From the cell containing the given text, extract its center point as [X, Y] coordinate. 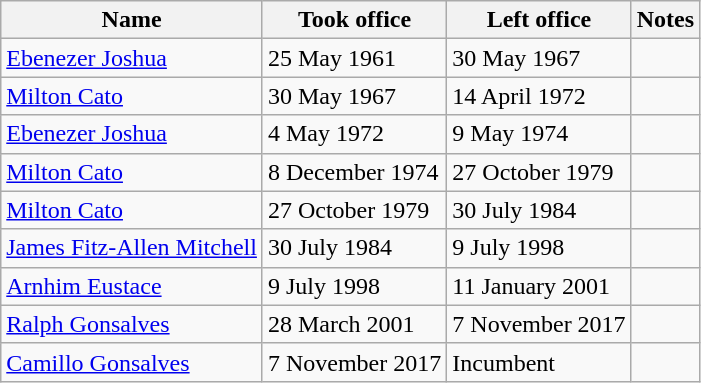
11 January 2001 [539, 286]
14 April 1972 [539, 96]
9 May 1974 [539, 134]
25 May 1961 [354, 58]
28 March 2001 [354, 324]
Took office [354, 20]
Name [132, 20]
Incumbent [539, 362]
Camillo Gonsalves [132, 362]
8 December 1974 [354, 172]
4 May 1972 [354, 134]
Ralph Gonsalves [132, 324]
Notes [665, 20]
James Fitz-Allen Mitchell [132, 248]
Arnhim Eustace [132, 286]
Left office [539, 20]
